Capture the cell that displays the provided text and extract its (x, y) central coordinate. 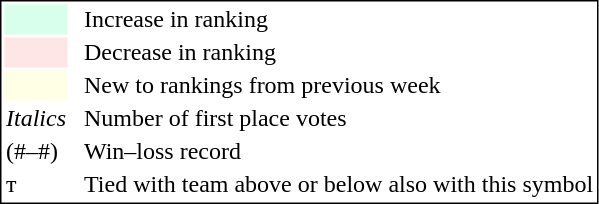
Tied with team above or below also with this symbol (338, 185)
New to rankings from previous week (338, 85)
Italics (36, 119)
Increase in ranking (338, 19)
Decrease in ranking (338, 53)
Win–loss record (338, 151)
Number of first place votes (338, 119)
т (36, 185)
(#–#) (36, 151)
